Return (x, y) of the center of cell containing provided text 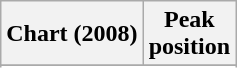
Peak position (189, 34)
Chart (2008) (72, 34)
